Scan for the cell matching the given text and deliver its (X, Y) coordinate at center. 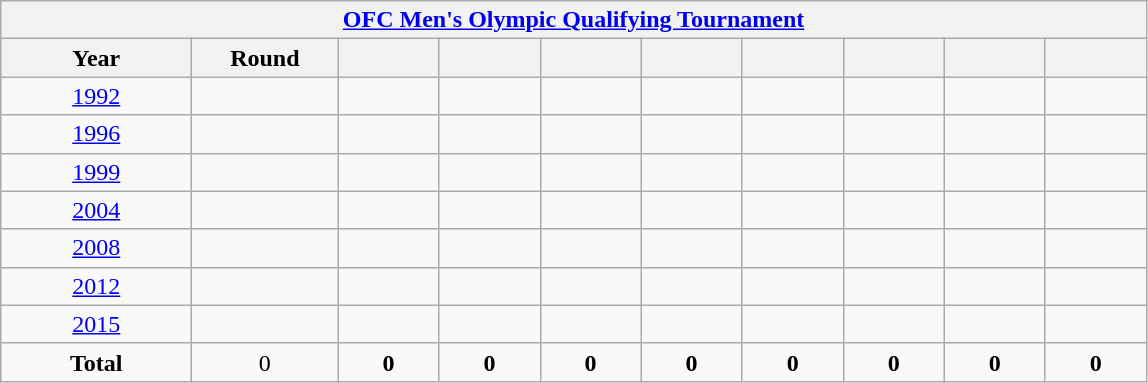
Round (265, 58)
2012 (96, 286)
Year (96, 58)
1996 (96, 134)
2004 (96, 210)
1992 (96, 96)
OFC Men's Olympic Qualifying Tournament (574, 20)
1999 (96, 172)
Total (96, 362)
2015 (96, 324)
2008 (96, 248)
